Output the (X, Y) coordinate of the center of the cell containing the given text.  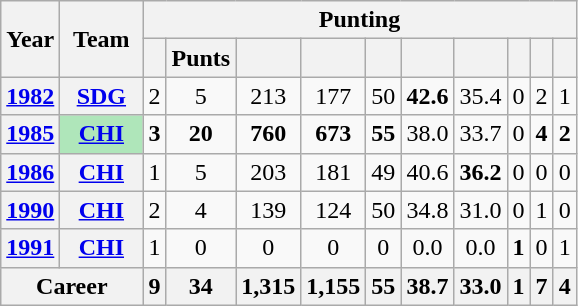
1,155 (334, 286)
1982 (30, 96)
SDG (102, 96)
Punting (360, 20)
3 (154, 134)
34.8 (428, 210)
49 (384, 172)
Punts (201, 58)
1991 (30, 248)
Team (102, 39)
1,315 (268, 286)
38.0 (428, 134)
7 (542, 286)
33.0 (480, 286)
20 (201, 134)
9 (154, 286)
760 (268, 134)
124 (334, 210)
213 (268, 96)
35.4 (480, 96)
1990 (30, 210)
Year (30, 39)
42.6 (428, 96)
177 (334, 96)
Career (72, 286)
203 (268, 172)
139 (268, 210)
34 (201, 286)
181 (334, 172)
38.7 (428, 286)
31.0 (480, 210)
40.6 (428, 172)
36.2 (480, 172)
1985 (30, 134)
33.7 (480, 134)
673 (334, 134)
1986 (30, 172)
